Output the [X, Y] coordinate of the center of the cell containing the given text.  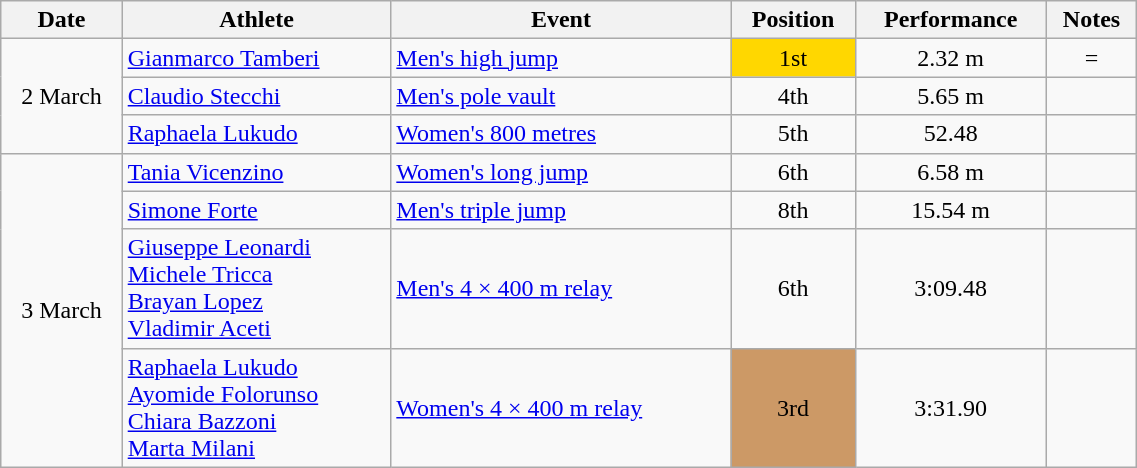
3:31.90 [950, 408]
4th [793, 96]
Men's pole vault [561, 96]
8th [793, 210]
Position [793, 20]
Raphaela LukudoAyomide FolorunsoChiara BazzoniMarta Milani [256, 408]
Gianmarco Tamberi [256, 58]
Notes [1092, 20]
Claudio Stecchi [256, 96]
Athlete [256, 20]
Giuseppe LeonardiMichele TriccaBrayan LopezVladimir Aceti [256, 288]
3rd [793, 408]
Men's triple jump [561, 210]
6.58 m [950, 172]
Raphaela Lukudo [256, 134]
5th [793, 134]
= [1092, 58]
5.65 m [950, 96]
2 March [62, 96]
1st [793, 58]
Tania Vicenzino [256, 172]
Date [62, 20]
Women's 800 metres [561, 134]
2.32 m [950, 58]
3:09.48 [950, 288]
Women's 4 × 400 m relay [561, 408]
Women's long jump [561, 172]
52.48 [950, 134]
Performance [950, 20]
15.54 m [950, 210]
Simone Forte [256, 210]
Event [561, 20]
Men's high jump [561, 58]
3 March [62, 310]
Men's 4 × 400 m relay [561, 288]
